Scan for the cell matching the given text and deliver its [x, y] coordinate at center. 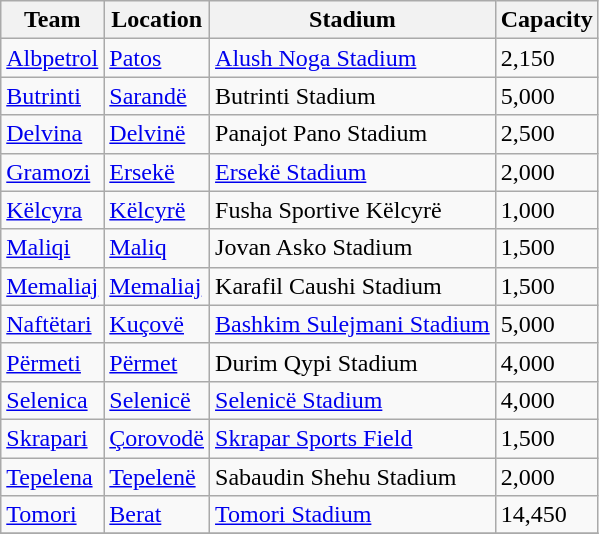
Fusha Sportive Këlcyrë [353, 210]
Çorovodë [157, 438]
Location [157, 20]
Alush Noga Stadium [353, 58]
Skrapar Sports Field [353, 438]
Kuçovë [157, 324]
Selenica [52, 400]
Butrinti Stadium [353, 96]
Naftëtari [52, 324]
Këlcyrë [157, 210]
Skrapari [52, 438]
Këlcyra [52, 210]
Delvina [52, 134]
Panajot Pano Stadium [353, 134]
Përmet [157, 362]
2,500 [546, 134]
Tomori [52, 515]
Sabaudin Shehu Stadium [353, 477]
2,150 [546, 58]
Përmeti [52, 362]
Albpetrol [52, 58]
Maliq [157, 248]
Sarandë [157, 96]
Stadium [353, 20]
Berat [157, 515]
14,450 [546, 515]
Durim Qypi Stadium [353, 362]
Tomori Stadium [353, 515]
Bashkim Sulejmani Stadium [353, 324]
Selenicë [157, 400]
Tepelenë [157, 477]
Gramozi [52, 172]
Capacity [546, 20]
1,000 [546, 210]
Delvinë [157, 134]
Karafil Caushi Stadium [353, 286]
Patos [157, 58]
Jovan Asko Stadium [353, 248]
Ersekë [157, 172]
Selenicë Stadium [353, 400]
Team [52, 20]
Ersekë Stadium [353, 172]
Butrinti [52, 96]
Maliqi [52, 248]
Tepelena [52, 477]
